From the cell containing the given text, extract its center point as (x, y) coordinate. 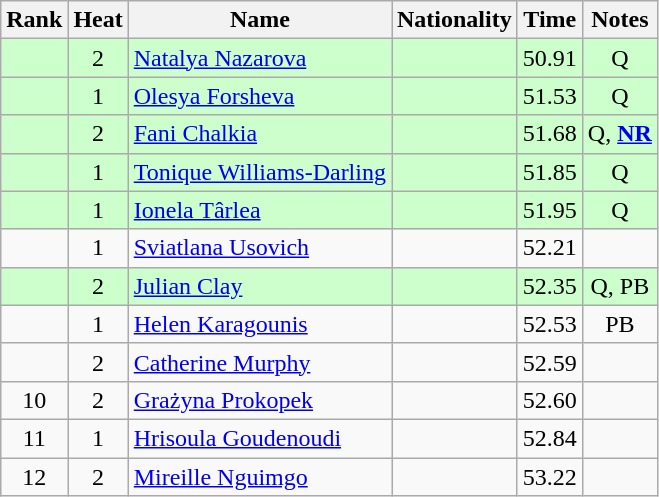
51.53 (550, 96)
Mireille Nguimgo (260, 477)
10 (34, 400)
52.59 (550, 362)
52.21 (550, 248)
51.68 (550, 134)
Olesya Forsheva (260, 96)
52.84 (550, 438)
12 (34, 477)
51.85 (550, 172)
52.60 (550, 400)
Nationality (455, 20)
Catherine Murphy (260, 362)
52.35 (550, 286)
Name (260, 20)
Time (550, 20)
52.53 (550, 324)
Helen Karagounis (260, 324)
Hrisoula Goudenoudi (260, 438)
50.91 (550, 58)
Notes (620, 20)
Q, NR (620, 134)
Rank (34, 20)
Fani Chalkia (260, 134)
51.95 (550, 210)
53.22 (550, 477)
Tonique Williams-Darling (260, 172)
Sviatlana Usovich (260, 248)
Ionela Târlea (260, 210)
Julian Clay (260, 286)
Q, PB (620, 286)
Heat (98, 20)
11 (34, 438)
Natalya Nazarova (260, 58)
PB (620, 324)
Grażyna Prokopek (260, 400)
